Extract the [X, Y] coordinate from the center of the cell holding the provided text.  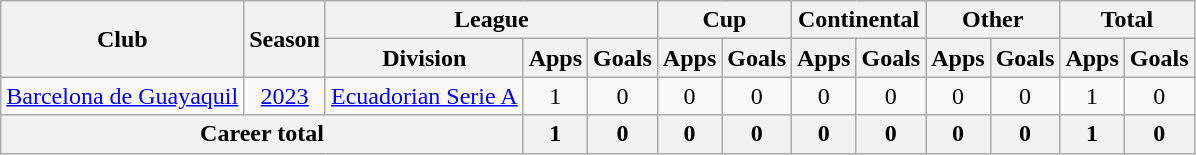
Ecuadorian Serie A [424, 96]
Club [122, 39]
Total [1127, 20]
Season [285, 39]
Career total [262, 134]
2023 [285, 96]
Division [424, 58]
Cup [724, 20]
League [491, 20]
Continental [859, 20]
Barcelona de Guayaquil [122, 96]
Other [993, 20]
